Pinpoint the cell where the given text exists, returning its (x, y) midpoint coordinate. 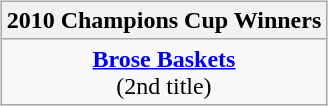
Brose Baskets(2nd title) (164, 72)
2010 Champions Cup Winners (164, 20)
